Output the (x, y) coordinate of the center of the cell containing the given text.  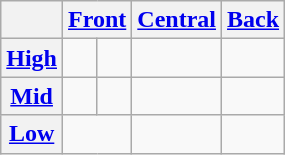
Central (177, 20)
High (32, 58)
Low (32, 134)
Mid (32, 96)
Front (98, 20)
Back (254, 20)
